Determine the [x, y] coordinate at the center of the cell enclosing the given text.  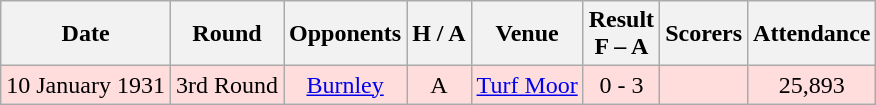
0 - 3 [621, 85]
Venue [527, 34]
Round [226, 34]
Opponents [346, 34]
A [439, 85]
10 January 1931 [86, 85]
Burnley [346, 85]
Turf Moor [527, 85]
H / A [439, 34]
Scorers [704, 34]
Attendance [812, 34]
3rd Round [226, 85]
Date [86, 34]
25,893 [812, 85]
ResultF – A [621, 34]
